Return [x, y] of the center of cell containing provided text 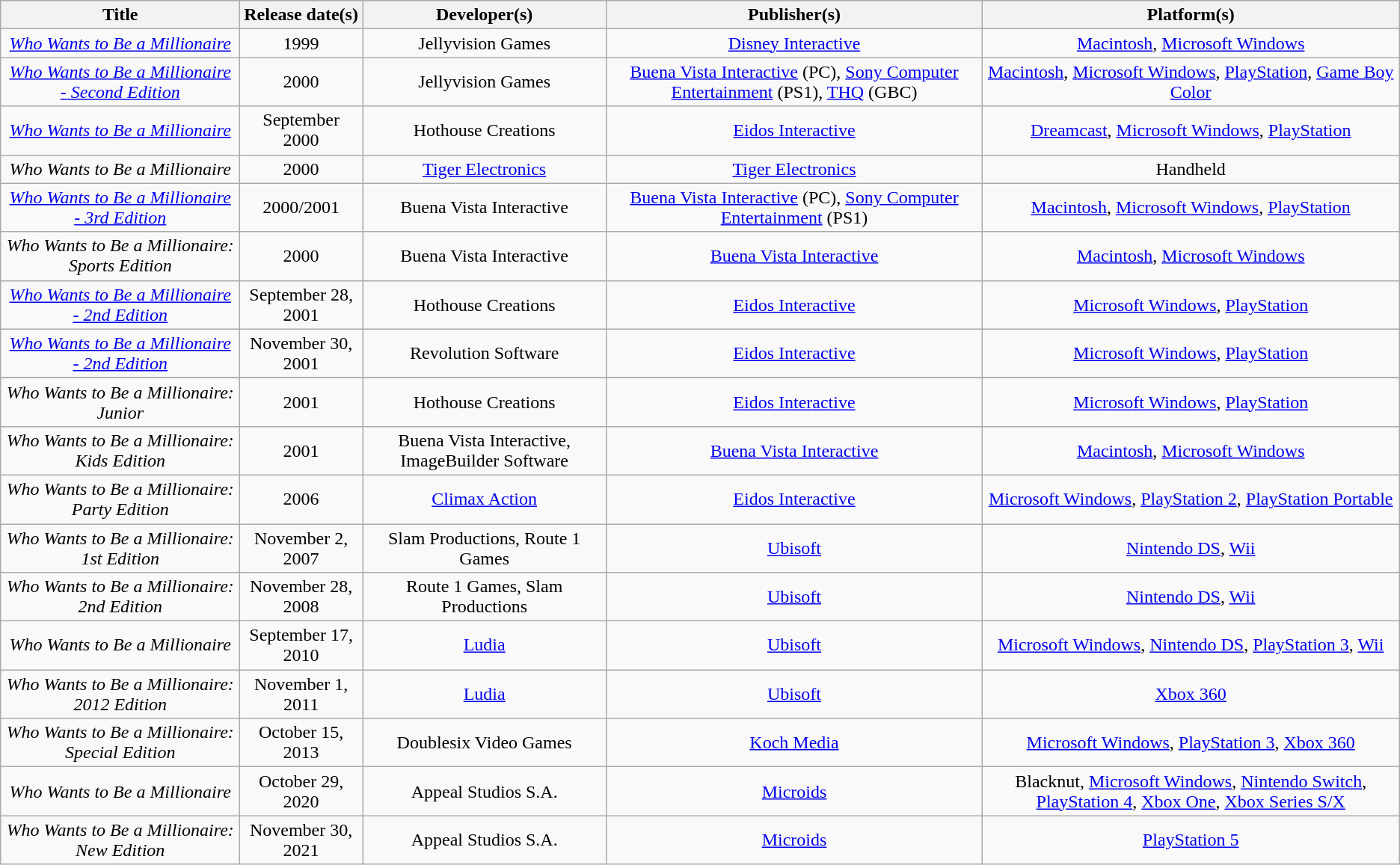
November 30, 2021 [301, 840]
November 30, 2001 [301, 353]
Macintosh, Microsoft Windows, PlayStation [1191, 208]
Buena Vista Interactive (PC), Sony Computer Entertainment (PS1) [794, 208]
Doublesix Video Games [484, 743]
Blacknut, Microsoft Windows, Nintendo Switch, PlayStation 4, Xbox One, Xbox Series S/X [1191, 791]
October 29, 2020 [301, 791]
September 17, 2010 [301, 646]
September 28, 2001 [301, 305]
Who Wants to Be a Millionaire: 1st Edition [120, 547]
Who Wants to Be a Millionaire: Junior [120, 402]
Who Wants to Be a Millionaire: Special Edition [120, 743]
Koch Media [794, 743]
Who Wants to Be a Millionaire: 2012 Edition [120, 694]
Who Wants to Be a Millionaire: Sports Edition [120, 256]
1999 [301, 43]
November 2, 2007 [301, 547]
Who Wants to Be a Millionaire: Kids Edition [120, 450]
October 15, 2013 [301, 743]
September 2000 [301, 130]
Buena Vista Interactive (PC), Sony Computer Entertainment (PS1), THQ (GBC) [794, 82]
Who Wants to Be a Millionaire: 2nd Edition [120, 597]
Microsoft Windows, PlayStation 2, PlayStation Portable [1191, 499]
November 1, 2011 [301, 694]
Release date(s) [301, 15]
Dreamcast, Microsoft Windows, PlayStation [1191, 130]
Who Wants to Be a Millionaire: Party Edition [120, 499]
Microsoft Windows, Nintendo DS, PlayStation 3, Wii [1191, 646]
Publisher(s) [794, 15]
Who Wants to Be a Millionaire - 3rd Edition [120, 208]
Revolution Software [484, 353]
Slam Productions, Route 1 Games [484, 547]
Title [120, 15]
Who Wants to Be a Millionaire - Second Edition [120, 82]
Handheld [1191, 169]
Disney Interactive [794, 43]
Microsoft Windows, PlayStation 3, Xbox 360 [1191, 743]
November 28, 2008 [301, 597]
2000/2001 [301, 208]
Buena Vista Interactive, ImageBuilder Software [484, 450]
2006 [301, 499]
Climax Action [484, 499]
Developer(s) [484, 15]
Platform(s) [1191, 15]
Who Wants to Be a Millionaire: New Edition [120, 840]
Route 1 Games, Slam Productions [484, 597]
Macintosh, Microsoft Windows, PlayStation, Game Boy Color [1191, 82]
PlayStation 5 [1191, 840]
Xbox 360 [1191, 694]
